Search for the cell housing the specified text and yield its (x, y) center coordinate. 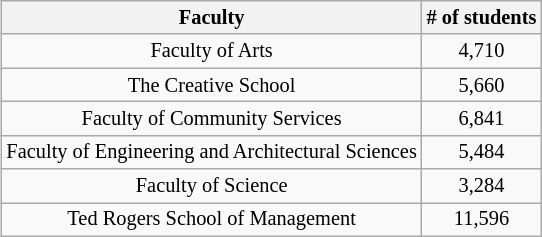
5,660 (482, 85)
The Creative School (212, 85)
Faculty (212, 18)
Faculty of Science (212, 186)
Faculty of Engineering and Architectural Sciences (212, 152)
11,596 (482, 220)
5,484 (482, 152)
6,841 (482, 119)
Faculty of Community Services (212, 119)
4,710 (482, 51)
Ted Rogers School of Management (212, 220)
3,284 (482, 186)
Faculty of Arts (212, 51)
# of students (482, 18)
